Determine the (x, y) coordinate at the center of the cell enclosing the given text.  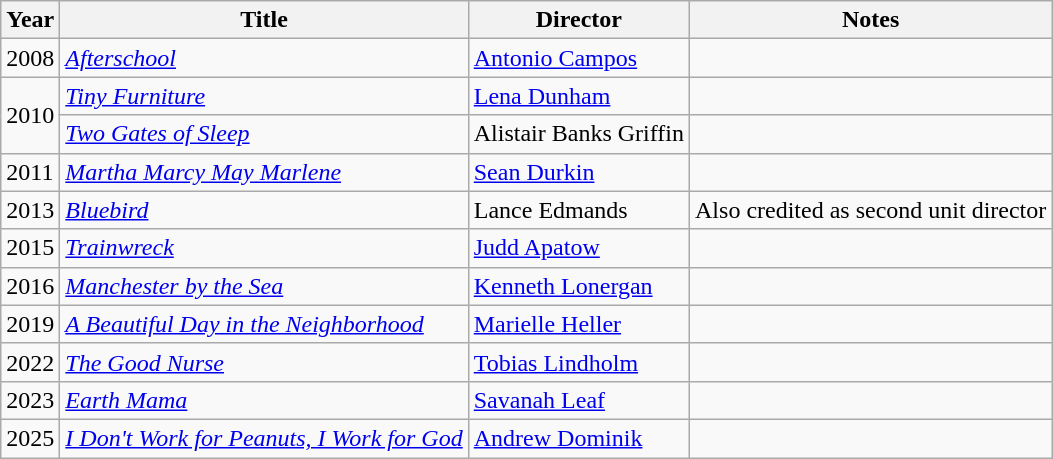
2010 (30, 115)
Kenneth Lonergan (578, 286)
Title (264, 20)
Manchester by the Sea (264, 286)
Marielle Heller (578, 324)
2011 (30, 172)
Tobias Lindholm (578, 362)
2015 (30, 248)
Alistair Banks Griffin (578, 134)
2019 (30, 324)
2025 (30, 438)
Andrew Dominik (578, 438)
Judd Apatow (578, 248)
Martha Marcy May Marlene (264, 172)
A Beautiful Day in the Neighborhood (264, 324)
Sean Durkin (578, 172)
Director (578, 20)
The Good Nurse (264, 362)
Trainwreck (264, 248)
Two Gates of Sleep (264, 134)
Antonio Campos (578, 58)
Lena Dunham (578, 96)
Savanah Leaf (578, 400)
Bluebird (264, 210)
Year (30, 20)
Lance Edmands (578, 210)
Tiny Furniture (264, 96)
2022 (30, 362)
2023 (30, 400)
2016 (30, 286)
Afterschool (264, 58)
2013 (30, 210)
I Don't Work for Peanuts, I Work for God (264, 438)
Notes (871, 20)
Earth Mama (264, 400)
Also credited as second unit director (871, 210)
2008 (30, 58)
